Search for the cell housing the specified text and yield its [X, Y] center coordinate. 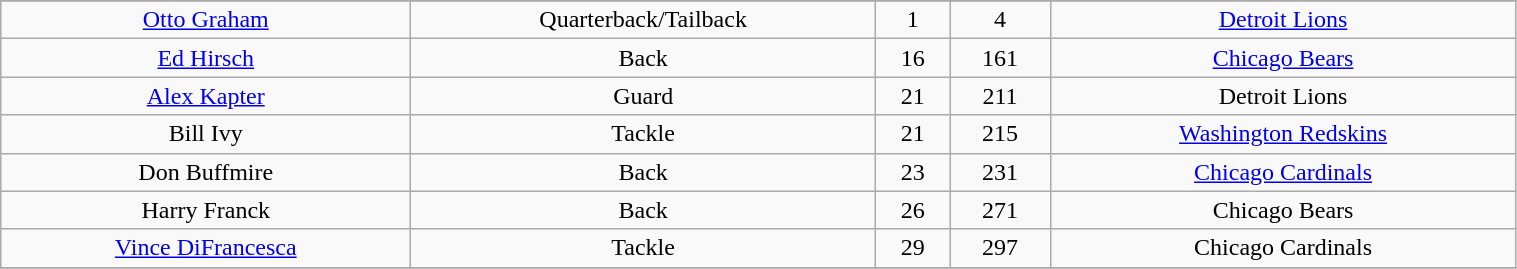
271 [1000, 210]
231 [1000, 172]
26 [914, 210]
Bill Ivy [206, 134]
29 [914, 248]
Alex Kapter [206, 96]
Harry Franck [206, 210]
Don Buffmire [206, 172]
Washington Redskins [1283, 134]
211 [1000, 96]
4 [1000, 20]
Otto Graham [206, 20]
Ed Hirsch [206, 58]
1 [914, 20]
Vince DiFrancesca [206, 248]
297 [1000, 248]
Guard [644, 96]
16 [914, 58]
23 [914, 172]
161 [1000, 58]
215 [1000, 134]
Quarterback/Tailback [644, 20]
